Output the (x, y) coordinate of the center of the cell containing the given text.  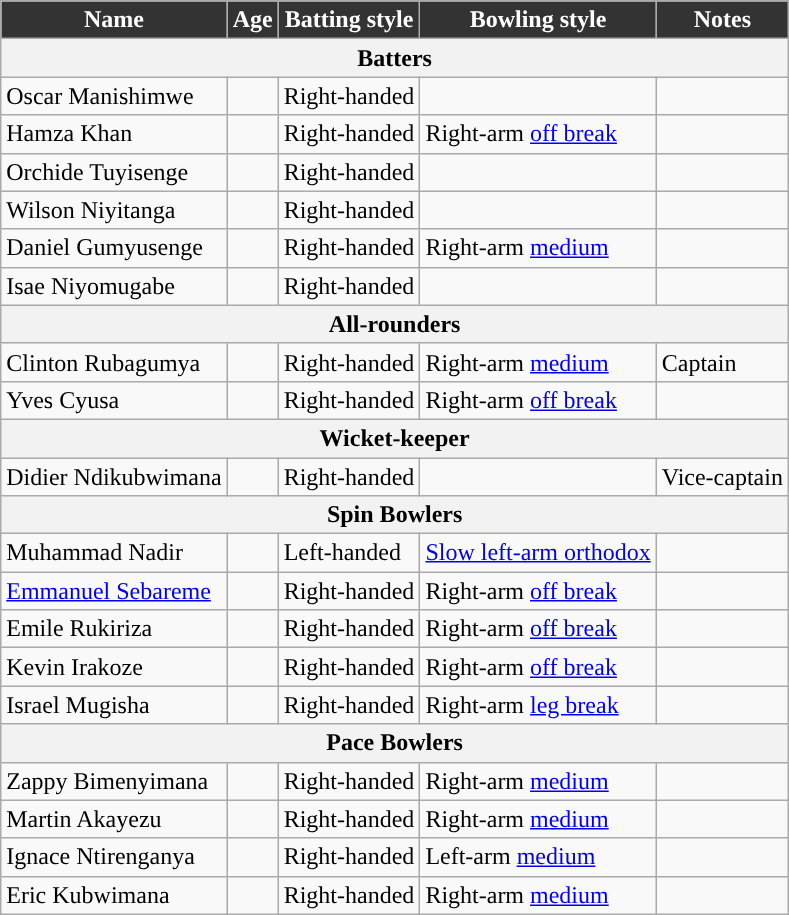
Vice-captain (722, 477)
Oscar Manishimwe (114, 96)
Pace Bowlers (395, 743)
Hamza Khan (114, 134)
Captain (722, 362)
Age (252, 20)
Name (114, 20)
Israel Mugisha (114, 705)
Kevin Irakoze (114, 667)
Slow left-arm orthodox (538, 553)
Martin Akayezu (114, 819)
Ignace Ntirenganya (114, 857)
Wicket-keeper (395, 438)
Left-handed (349, 553)
Eric Kubwimana (114, 895)
Bowling style (538, 20)
All-rounders (395, 324)
Emmanuel Sebareme (114, 591)
Clinton Rubagumya (114, 362)
Notes (722, 20)
Right-arm leg break (538, 705)
Isae Niyomugabe (114, 286)
Daniel Gumyusenge (114, 248)
Spin Bowlers (395, 515)
Didier Ndikubwimana (114, 477)
Orchide Tuyisenge (114, 172)
Yves Cyusa (114, 400)
Muhammad Nadir (114, 553)
Batting style (349, 20)
Left-arm medium (538, 857)
Batters (395, 58)
Zappy Bimenyimana (114, 781)
Emile Rukiriza (114, 629)
Wilson Niyitanga (114, 210)
